Extract the (X, Y) coordinate from the center of the cell holding the provided text.  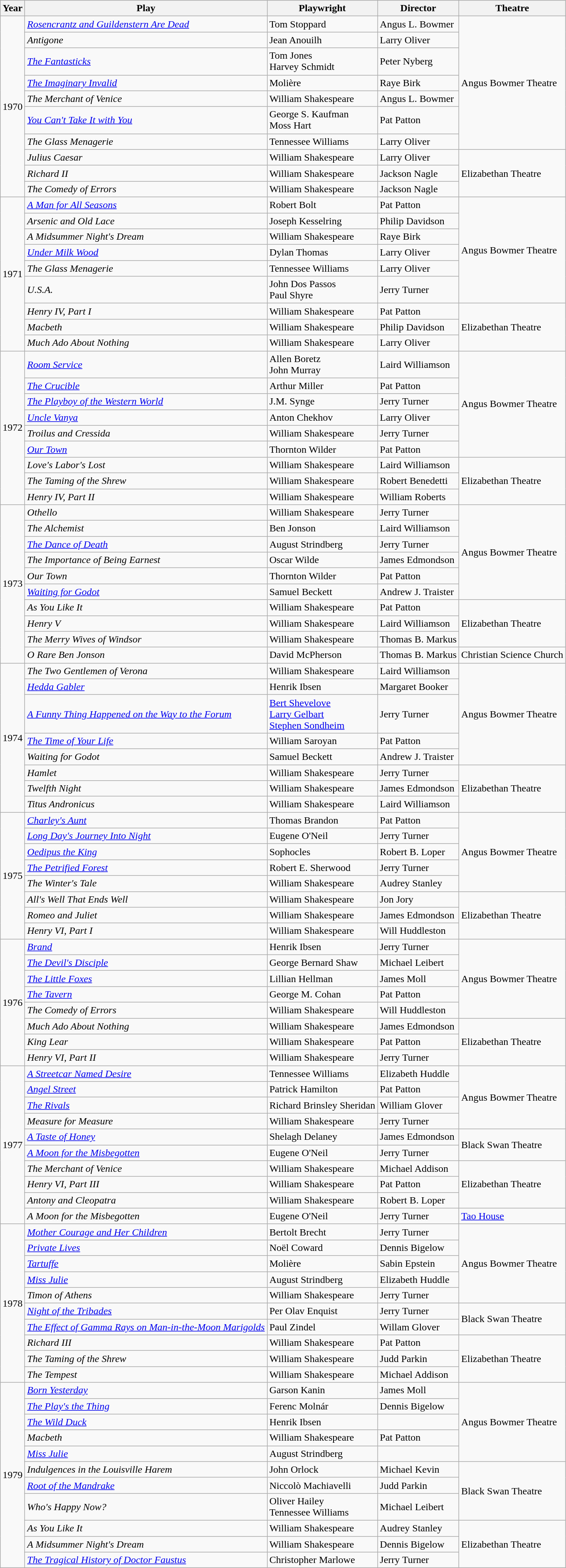
A Funny Thing Happened on the Way to the Forum (146, 714)
1972 (12, 428)
Margaret Booker (418, 687)
The Playboy of the Western World (146, 402)
George S. KaufmanMoss Hart (322, 120)
William Glover (418, 1105)
The Crucible (146, 386)
A Taste of Honey (146, 1137)
You Can't Take It with You (146, 120)
The Time of Your Life (146, 741)
Henry V (146, 623)
Michael Kevin (418, 1469)
Night of the Tribades (146, 1311)
Hedda Gabler (146, 687)
William Saroyan (322, 741)
Romeo and Juliet (146, 915)
Richard III (146, 1343)
John Dos PassosPaul Shyre (322, 290)
Who's Happy Now? (146, 1506)
The Wild Duck (146, 1422)
Private Lives (146, 1248)
Henry IV, Part I (146, 311)
David McPherson (322, 655)
Robert Bolt (322, 205)
Ferenc Molnár (322, 1406)
The Alchemist (146, 528)
Tom JonesHarvey Schmidt (322, 62)
The Merry Wives of Windsor (146, 639)
Henry VI, Part I (146, 931)
Love's Labor's Lost (146, 465)
Timon of Athens (146, 1295)
King Lear (146, 1042)
Niccolò Machiavelli (322, 1485)
Troilus and Cressida (146, 433)
Indulgences in the Louisville Harem (146, 1469)
Henry VI, Part III (146, 1184)
Willam Glover (418, 1327)
Year (12, 8)
O Rare Ben Jonson (146, 655)
1970 (12, 107)
Sophocles (322, 852)
The Winter's Tale (146, 883)
Christian Science Church (512, 655)
The Play's the Thing (146, 1406)
Peter Nyberg (418, 62)
Anton Chekhov (322, 417)
Thomas Brandon (322, 820)
Long Day's Journey Into Night (146, 836)
The Dance of Death (146, 544)
Robert Benedetti (418, 481)
The Tragical History of Doctor Faustus (146, 1560)
Play (146, 8)
The Tavern (146, 994)
Richard Brinsley Sheridan (322, 1105)
The Fantasticks (146, 62)
Robert E. Sherwood (322, 868)
A Man for All Seasons (146, 205)
1974 (12, 737)
George Bernard Shaw (322, 963)
1976 (12, 1002)
The Devil's Disciple (146, 963)
1977 (12, 1145)
All's Well That Ends Well (146, 899)
Noël Coward (322, 1248)
Arsenic and Old Lace (146, 221)
Julius Caesar (146, 157)
Measure for Measure (146, 1121)
Playwright (322, 8)
Christopher Marlowe (322, 1560)
Sabin Epstein (418, 1263)
Arthur Miller (322, 386)
A Streetcar Named Desire (146, 1074)
Lillian Hellman (322, 978)
The Rivals (146, 1105)
Oscar Wilde (322, 560)
1973 (12, 584)
William Roberts (418, 496)
Henry VI, Part II (146, 1058)
The Imaginary Invalid (146, 83)
J.M. Synge (322, 402)
The Little Foxes (146, 978)
Bertolt Brecht (322, 1232)
Titus Andronicus (146, 804)
Per Olav Enquist (322, 1311)
George M. Cohan (322, 994)
Richard II (146, 173)
Antony and Cleopatra (146, 1200)
Henry IV, Part II (146, 496)
Mother Courage and Her Children (146, 1232)
John Orlock (322, 1469)
Joseph Kesselring (322, 221)
Brand (146, 947)
1971 (12, 274)
Othello (146, 513)
Patrick Hamilton (322, 1089)
Twelfth Night (146, 789)
Paul Zindel (322, 1327)
The Petrified Forest (146, 868)
Tom Stoppard (322, 24)
Angel Street (146, 1089)
1979 (12, 1475)
Room Service (146, 365)
Born Yesterday (146, 1390)
The Effect of Gamma Rays on Man-in-the-Moon Marigolds (146, 1327)
Under Milk Wood (146, 253)
Garson Kanin (322, 1390)
Ben Jonson (322, 528)
Tao House (512, 1216)
Jean Anouilh (322, 40)
U.S.A. (146, 290)
Bert SheveloveLarry GelbartStephen Sondheim (322, 714)
Charley's Aunt (146, 820)
Allen BoretzJohn Murray (322, 365)
The Importance of Being Earnest (146, 560)
Theatre (512, 8)
Director (418, 8)
1978 (12, 1303)
Jon Jory (418, 899)
Root of the Mandrake (146, 1485)
Dylan Thomas (322, 253)
Rosencrantz and Guildenstern Are Dead (146, 24)
Oliver HaileyTennessee Williams (322, 1506)
Shelagh Delaney (322, 1137)
1975 (12, 876)
Antigone (146, 40)
Tartuffe (146, 1263)
The Two Gentlemen of Verona (146, 671)
The Tempest (146, 1374)
Oedipus the King (146, 852)
Uncle Vanya (146, 417)
Hamlet (146, 773)
